Return the [x, y] coordinate for the center point of the cell that contains the specified text.  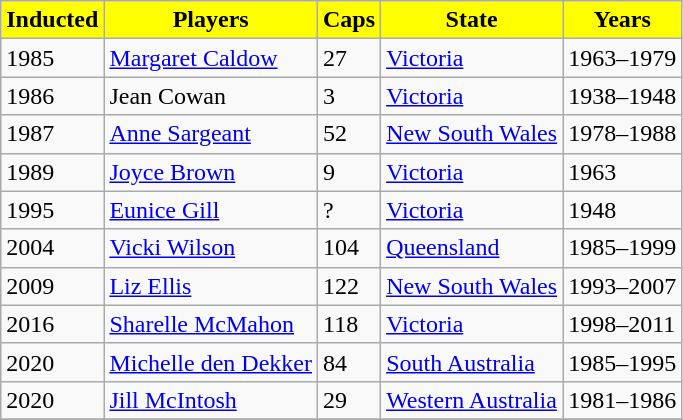
Jean Cowan [211, 96]
3 [350, 96]
29 [350, 400]
Jill McIntosh [211, 400]
State [472, 20]
Anne Sargeant [211, 134]
Sharelle McMahon [211, 324]
1963 [622, 172]
Margaret Caldow [211, 58]
2016 [52, 324]
Years [622, 20]
1993–2007 [622, 286]
Western Australia [472, 400]
1985 [52, 58]
1986 [52, 96]
1963–1979 [622, 58]
Joyce Brown [211, 172]
1978–1988 [622, 134]
2004 [52, 248]
1998–2011 [622, 324]
1981–1986 [622, 400]
1995 [52, 210]
118 [350, 324]
9 [350, 172]
1989 [52, 172]
Vicki Wilson [211, 248]
? [350, 210]
27 [350, 58]
1985–1999 [622, 248]
1987 [52, 134]
1938–1948 [622, 96]
1985–1995 [622, 362]
104 [350, 248]
Caps [350, 20]
Michelle den Dekker [211, 362]
South Australia [472, 362]
Eunice Gill [211, 210]
Players [211, 20]
52 [350, 134]
122 [350, 286]
84 [350, 362]
Queensland [472, 248]
2009 [52, 286]
1948 [622, 210]
Inducted [52, 20]
Liz Ellis [211, 286]
